Locate the cell with the specified text and output its (X, Y) center coordinate. 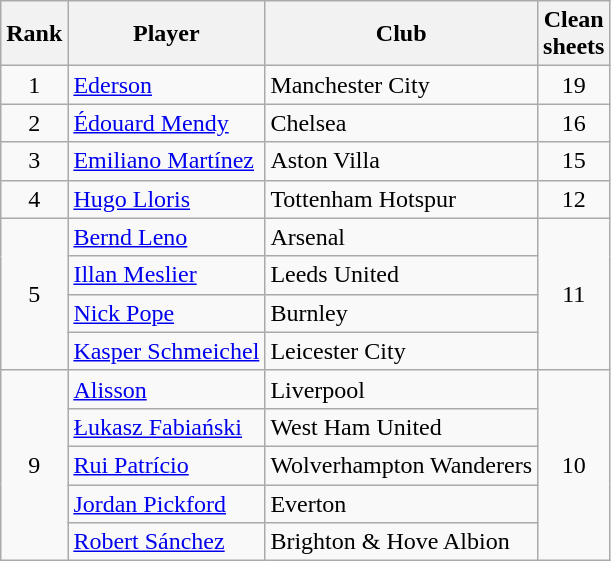
Arsenal (402, 237)
Kasper Schmeichel (166, 351)
Cleansheets (574, 34)
Club (402, 34)
11 (574, 294)
Bernd Leno (166, 237)
4 (34, 199)
Burnley (402, 313)
16 (574, 123)
Chelsea (402, 123)
Jordan Pickford (166, 503)
1 (34, 85)
2 (34, 123)
12 (574, 199)
Aston Villa (402, 161)
19 (574, 85)
Hugo Lloris (166, 199)
Manchester City (402, 85)
Édouard Mendy (166, 123)
Everton (402, 503)
Rank (34, 34)
Illan Meslier (166, 275)
15 (574, 161)
Leicester City (402, 351)
5 (34, 294)
Robert Sánchez (166, 542)
Player (166, 34)
10 (574, 465)
Łukasz Fabiański (166, 427)
Tottenham Hotspur (402, 199)
Alisson (166, 389)
3 (34, 161)
9 (34, 465)
Ederson (166, 85)
Emiliano Martínez (166, 161)
Wolverhampton Wanderers (402, 465)
West Ham United (402, 427)
Nick Pope (166, 313)
Leeds United (402, 275)
Liverpool (402, 389)
Brighton & Hove Albion (402, 542)
Rui Patrício (166, 465)
